Pinpoint the cell where the given text exists, returning its (X, Y) midpoint coordinate. 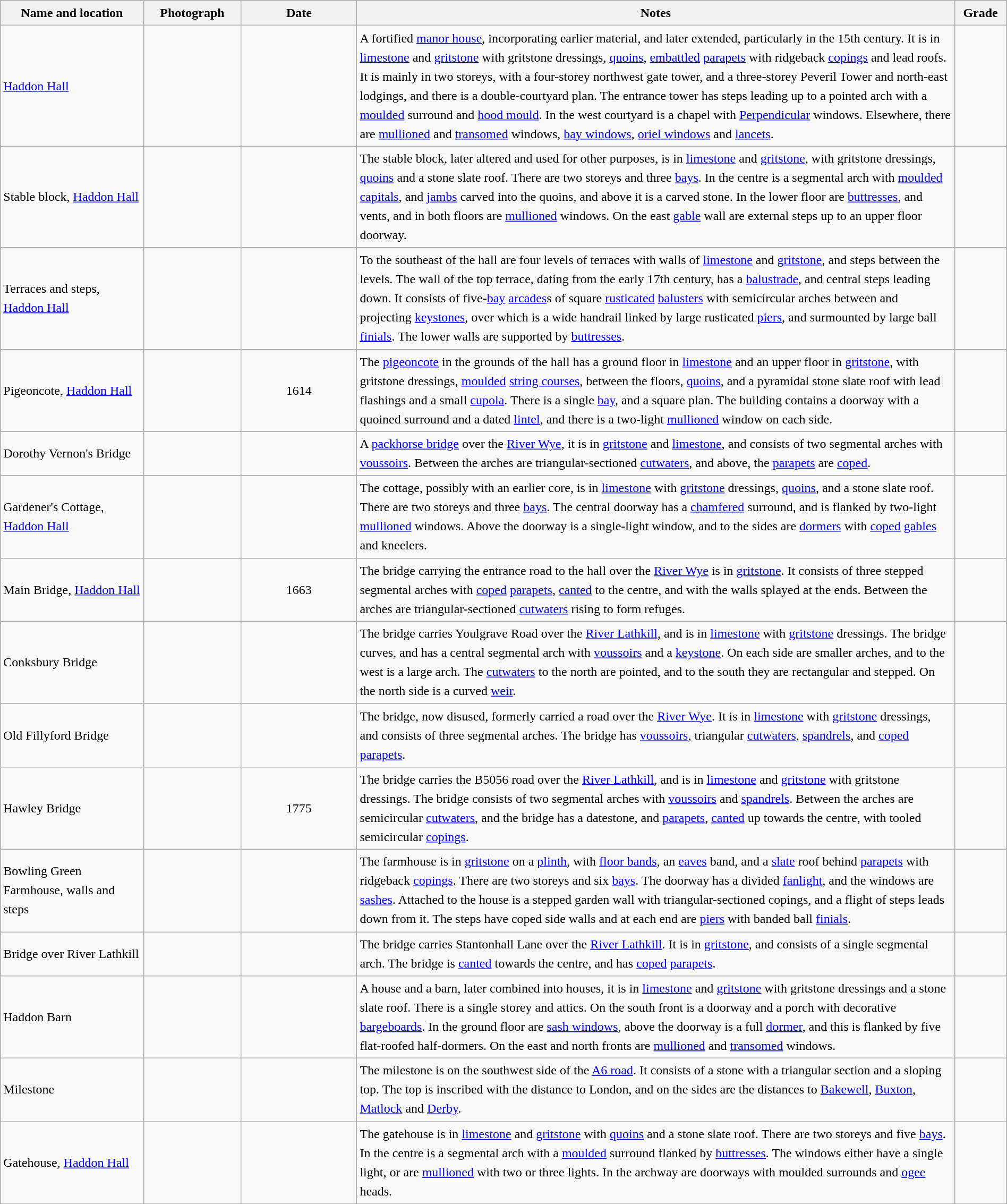
Haddon Barn (72, 1017)
Photograph (192, 13)
Milestone (72, 1090)
Hawley Bridge (72, 808)
Dorothy Vernon's Bridge (72, 454)
Main Bridge, Haddon Hall (72, 590)
1663 (299, 590)
1614 (299, 390)
Grade (980, 13)
Pigeoncote, Haddon Hall (72, 390)
Notes (655, 13)
Bridge over River Lathkill (72, 954)
Bowling Green Farmhouse, walls and steps (72, 891)
Date (299, 13)
Old Fillyford Bridge (72, 735)
Name and location (72, 13)
1775 (299, 808)
Stable block, Haddon Hall (72, 197)
Conksbury Bridge (72, 662)
Haddon Hall (72, 86)
Gatehouse, Haddon Hall (72, 1163)
Terraces and steps, Haddon Hall (72, 299)
Gardener's Cottage, Haddon Hall (72, 516)
